Determine the (x, y) coordinate at the center of the cell enclosing the given text.  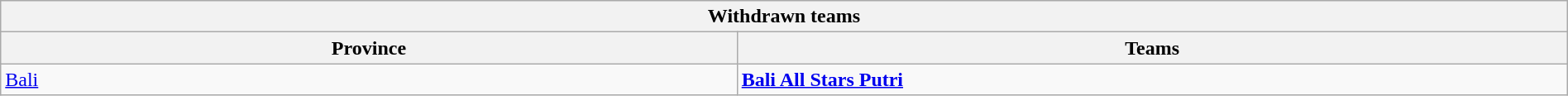
Teams (1152, 48)
Province (369, 48)
Bali (369, 79)
Withdrawn teams (784, 17)
Bali All Stars Putri (1152, 79)
